Provide the [x, y] coordinate of the cell's center where the given text is located.  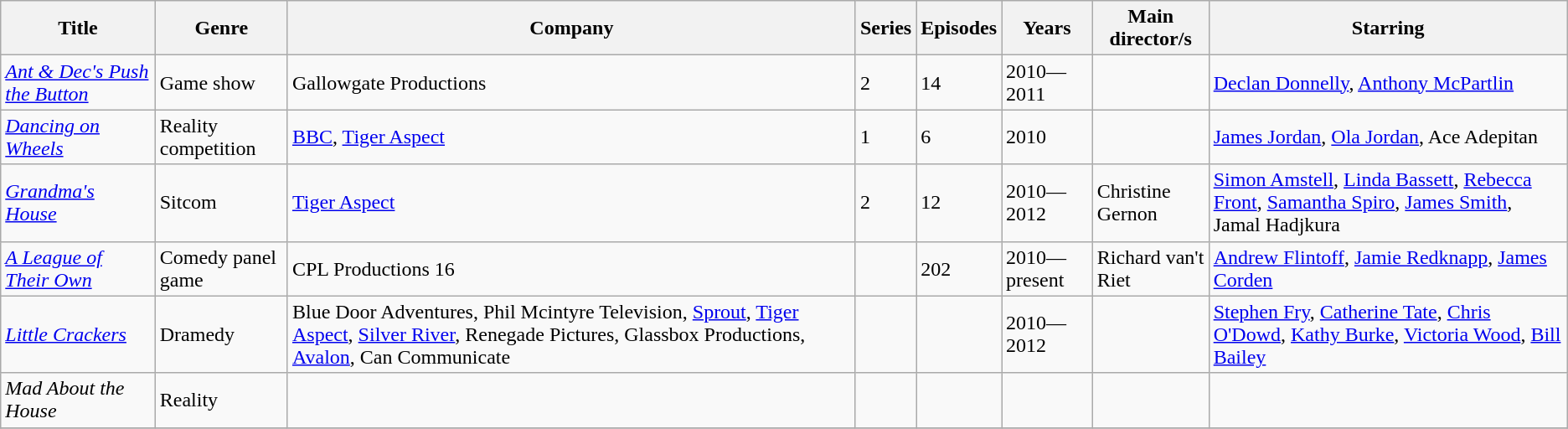
Declan Donnelly, Anthony McPartlin [1388, 82]
James Jordan, Ola Jordan, Ace Adepitan [1388, 137]
Mad About the House [78, 401]
Ant & Dec's Push the Button [78, 82]
Dancing on Wheels [78, 137]
12 [959, 203]
Episodes [959, 28]
202 [959, 268]
Reality competition [221, 137]
Company [571, 28]
Christine Gernon [1151, 203]
Dramedy [221, 334]
Tiger Aspect [571, 203]
Blue Door Adventures, Phil Mcintyre Television, Sprout, Tiger Aspect, Silver River, Renegade Pictures, Glassbox Productions, Avalon, Can Communicate [571, 334]
Title [78, 28]
Little Crackers [78, 334]
Main director/s [1151, 28]
Starring [1388, 28]
Genre [221, 28]
Series [885, 28]
Richard van't Riet [1151, 268]
1 [885, 137]
Sitcom [221, 203]
Game show [221, 82]
6 [959, 137]
Comedy panel game [221, 268]
Simon Amstell, Linda Bassett, Rebecca Front, Samantha Spiro, James Smith, Jamal Hadjkura [1388, 203]
2010 [1047, 137]
Reality [221, 401]
Gallowgate Productions [571, 82]
Years [1047, 28]
2010—present [1047, 268]
14 [959, 82]
Stephen Fry, Catherine Tate, Chris O'Dowd, Kathy Burke, Victoria Wood, Bill Bailey [1388, 334]
Grandma's House [78, 203]
Andrew Flintoff, Jamie Redknapp, James Corden [1388, 268]
A League of Their Own [78, 268]
2010—2011 [1047, 82]
CPL Productions 16 [571, 268]
BBC, Tiger Aspect [571, 137]
